Search for the cell housing the specified text and yield its (x, y) center coordinate. 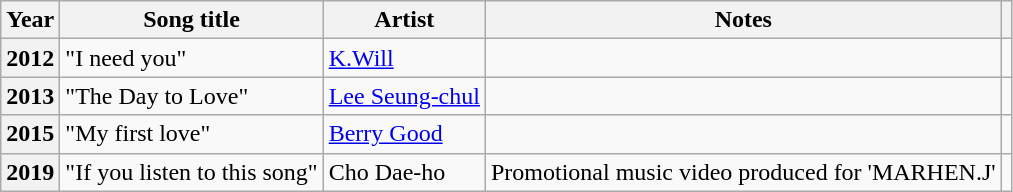
2013 (30, 96)
"My first love" (192, 134)
Artist (404, 20)
Berry Good (404, 134)
2019 (30, 172)
"The Day to Love" (192, 96)
2012 (30, 58)
2015 (30, 134)
Lee Seung-chul (404, 96)
"I need you" (192, 58)
"If you listen to this song" (192, 172)
Notes (743, 20)
Song title (192, 20)
Cho Dae-ho (404, 172)
Promotional music video produced for 'MARHEN.J' (743, 172)
K.Will (404, 58)
Year (30, 20)
